Determine the (X, Y) coordinate at the center of the cell enclosing the given text.  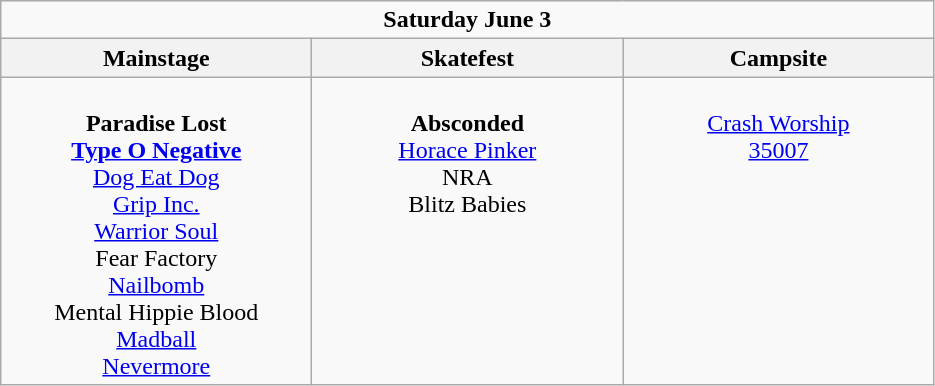
Mainstage (156, 58)
Campsite (778, 58)
Paradise Lost Type O Negative Dog Eat Dog Grip Inc. Warrior Soul Fear Factory Nailbomb Mental Hippie Blood Madball Nevermore (156, 231)
Saturday June 3 (468, 20)
Crash Worship 35007 (778, 231)
Absconded Horace Pinker NRA Blitz Babies (468, 231)
Skatefest (468, 58)
